Extract the (x, y) coordinate from the center of the cell holding the provided text.  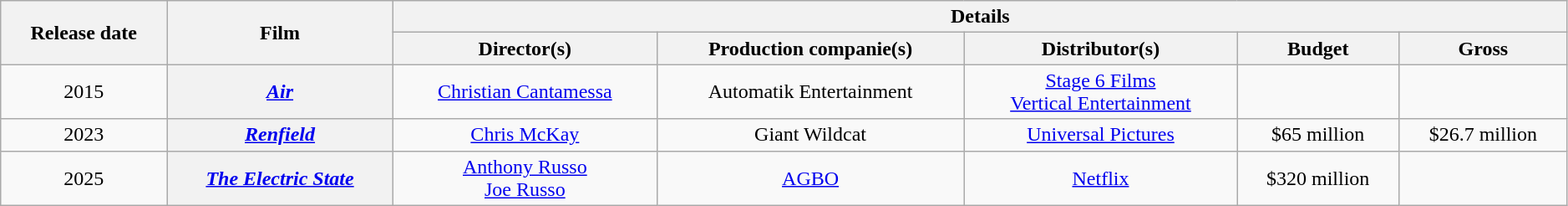
$65 million (1318, 135)
Universal Pictures (1101, 135)
Christian Cantamessa (525, 92)
Production companie(s) (810, 49)
Chris McKay (525, 135)
Details (980, 17)
Anthony RussoJoe Russo (525, 178)
2015 (84, 92)
Budget (1318, 49)
Giant Wildcat (810, 135)
Gross (1483, 49)
2025 (84, 178)
AGBO (810, 178)
$320 million (1318, 178)
Stage 6 FilmsVertical Entertainment (1101, 92)
Automatik Entertainment (810, 92)
Release date (84, 33)
Air (281, 92)
Director(s) (525, 49)
Film (281, 33)
Netflix (1101, 178)
$26.7 million (1483, 135)
Renfield (281, 135)
2023 (84, 135)
The Electric State (281, 178)
Distributor(s) (1101, 49)
